Search for the cell housing the specified text and yield its [X, Y] center coordinate. 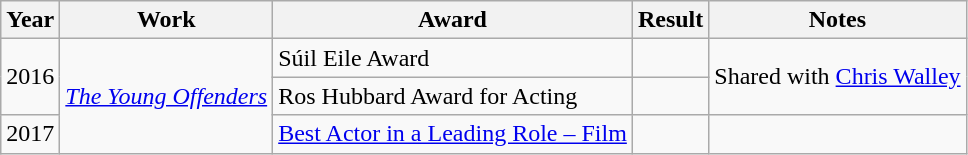
Best Actor in a Leading Role – Film [453, 134]
Work [166, 20]
2017 [30, 134]
The Young Offenders [166, 96]
2016 [30, 77]
Ros Hubbard Award for Acting [453, 96]
Award [453, 20]
Notes [838, 20]
Year [30, 20]
Result [670, 20]
Shared with Chris Walley [838, 77]
Súil Eile Award [453, 58]
